Provide the [X, Y] coordinate of the cell's center where the given text is located.  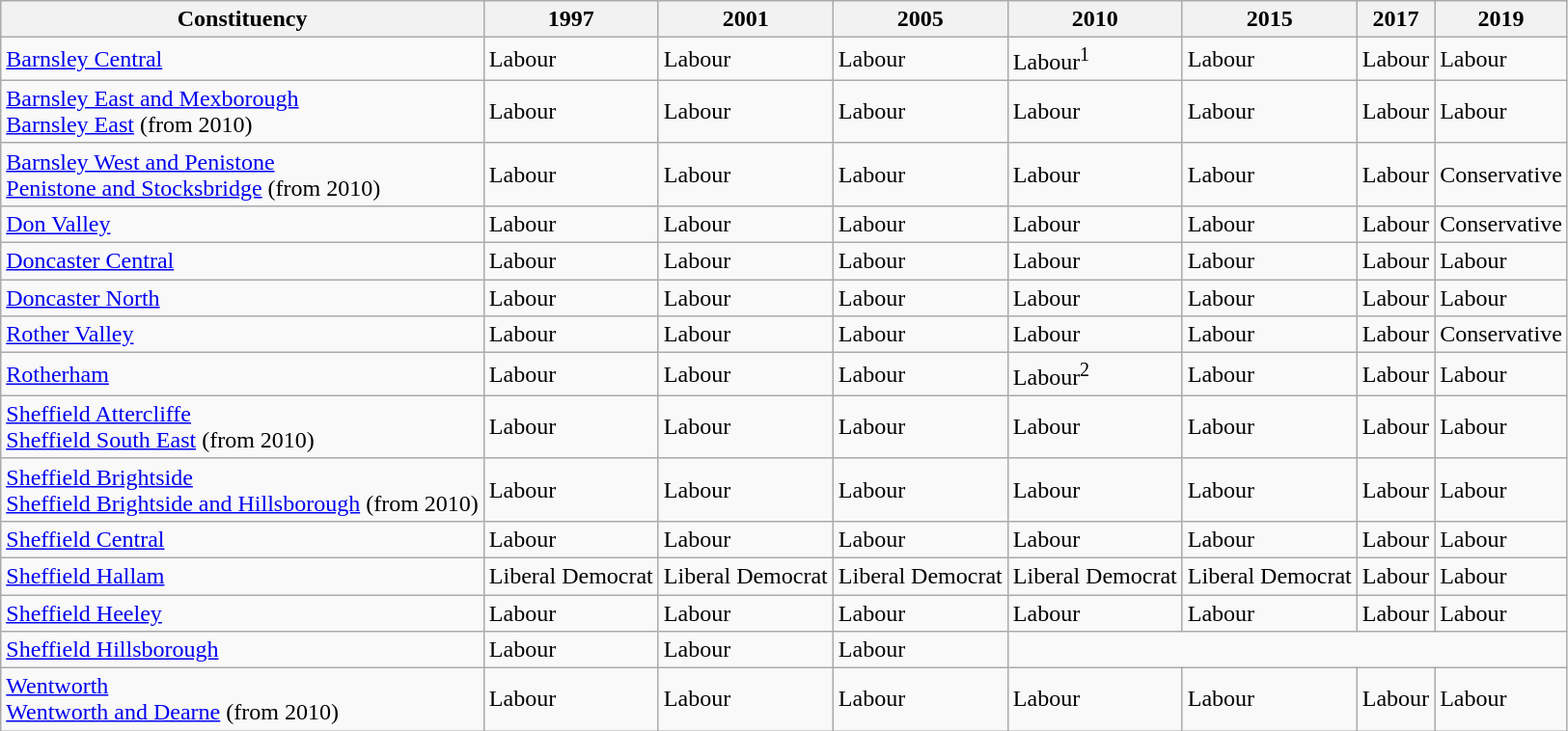
Sheffield BrightsideSheffield Brightside and Hillsborough (from 2010) [243, 490]
2001 [745, 19]
WentworthWentworth and Dearne (from 2010) [243, 700]
Sheffield Heeley [243, 613]
Barnsley East and MexboroughBarnsley East (from 2010) [243, 112]
Labour2 [1094, 374]
2017 [1395, 19]
Sheffield AttercliffeSheffield South East (from 2010) [243, 426]
Barnsley Central [243, 60]
Barnsley West and PenistonePenistone and Stocksbridge (from 2010) [243, 174]
Sheffield Hallam [243, 576]
Sheffield Hillsborough [243, 650]
Doncaster Central [243, 261]
Sheffield Central [243, 539]
Constituency [243, 19]
Labour1 [1094, 60]
2005 [921, 19]
Don Valley [243, 224]
Doncaster North [243, 298]
1997 [571, 19]
Rother Valley [243, 335]
Rotherham [243, 374]
2010 [1094, 19]
2019 [1501, 19]
2015 [1270, 19]
